Determine the [x, y] coordinate at the center of the cell enclosing the given text.  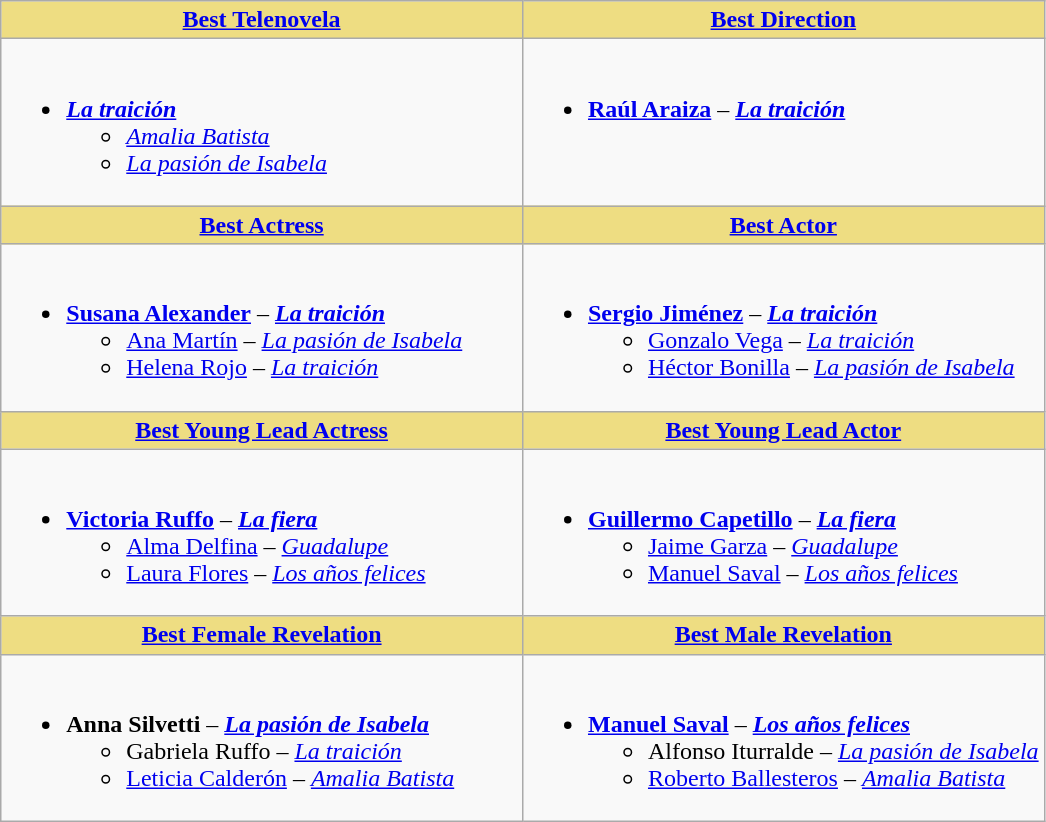
Best Telenovela [262, 20]
Manuel Saval – Los años felicesAlfonso Iturralde – La pasión de IsabelaRoberto Ballesteros – Amalia Batista [783, 738]
La traiciónAmalia BatistaLa pasión de Isabela [262, 122]
Best Direction [783, 20]
Raúl Araiza – La traición [783, 122]
Victoria Ruffo – La fieraAlma Delfina – GuadalupeLaura Flores – Los años felices [262, 532]
Best Young Lead Actress [262, 430]
Sergio Jiménez – La traiciónGonzalo Vega – La traiciónHéctor Bonilla – La pasión de Isabela [783, 328]
Best Male Revelation [783, 635]
Anna Silvetti – La pasión de IsabelaGabriela Ruffo – La traiciónLeticia Calderón – Amalia Batista [262, 738]
Best Actress [262, 225]
Best Female Revelation [262, 635]
Best Actor [783, 225]
Best Young Lead Actor [783, 430]
Guillermo Capetillo – La fieraJaime Garza – GuadalupeManuel Saval – Los años felices [783, 532]
Susana Alexander – La traiciónAna Martín – La pasión de IsabelaHelena Rojo – La traición [262, 328]
